For the text-containing cell, return its midpoint in (x, y) coordinate format. 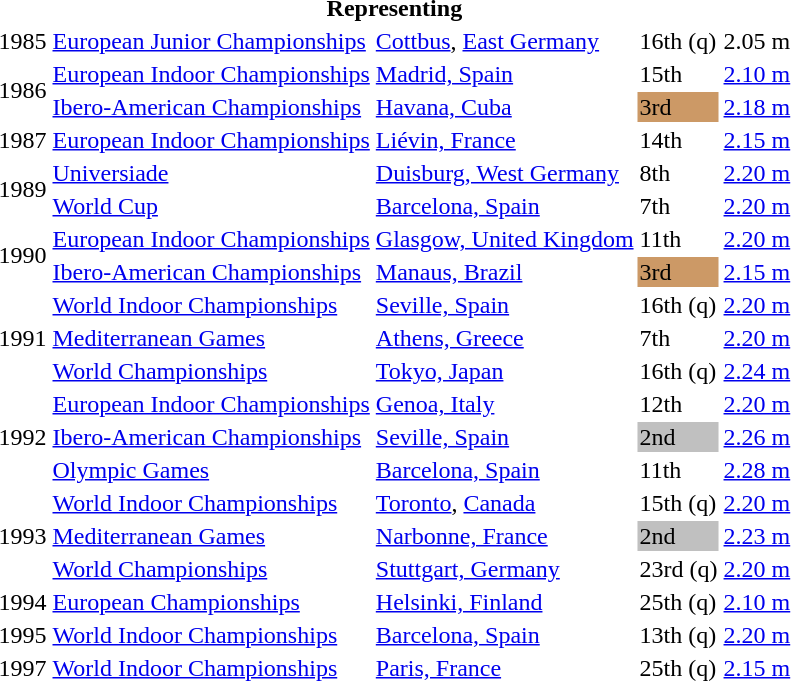
15th (678, 74)
13th (q) (678, 635)
Genoa, Italy (504, 404)
Helsinki, Finland (504, 602)
Stuttgart, Germany (504, 569)
Athens, Greece (504, 338)
Narbonne, France (504, 536)
Havana, Cuba (504, 107)
Madrid, Spain (504, 74)
Toronto, Canada (504, 503)
Universiade (211, 173)
Duisburg, West Germany (504, 173)
Tokyo, Japan (504, 371)
World Cup (211, 206)
Glasgow, United Kingdom (504, 239)
European Championships (211, 602)
23rd (q) (678, 569)
Cottbus, East Germany (504, 41)
15th (q) (678, 503)
25th (q) (678, 602)
Liévin, France (504, 140)
Olympic Games (211, 470)
14th (678, 140)
12th (678, 404)
8th (678, 173)
Manaus, Brazil (504, 272)
European Junior Championships (211, 41)
